Find where the given text appears and provide that cell's center as [X, Y] coordinate. 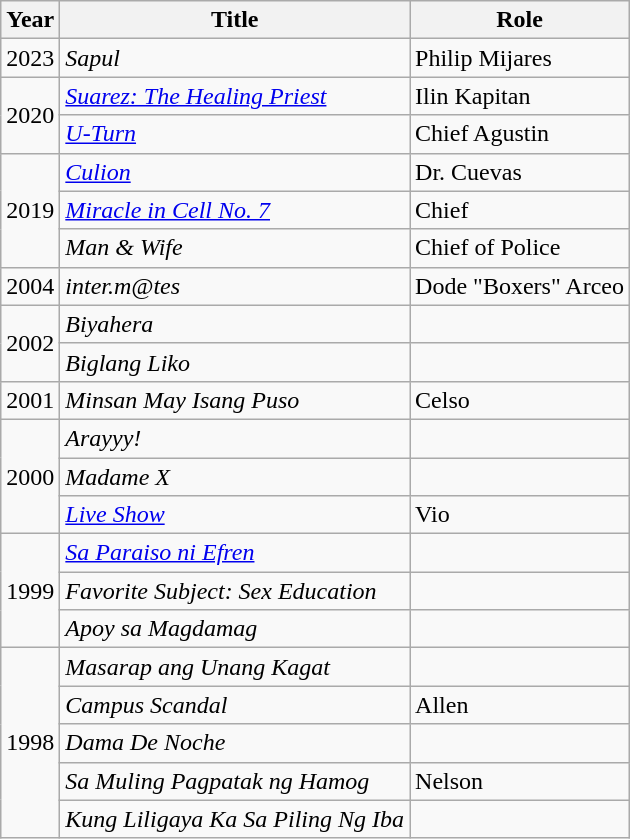
Campus Scandal [235, 705]
Role [520, 20]
Miracle in Cell No. 7 [235, 210]
Suarez: The Healing Priest [235, 96]
Dama De Noche [235, 743]
Celso [520, 400]
Allen [520, 705]
2004 [30, 286]
Culion [235, 172]
2020 [30, 115]
1998 [30, 743]
Biyahera [235, 324]
Sa Muling Pagpatak ng Hamog [235, 781]
Dode "Boxers" Arceo [520, 286]
Minsan May Isang Puso [235, 400]
2023 [30, 58]
2001 [30, 400]
Chief [520, 210]
inter.m@tes [235, 286]
Madame X [235, 477]
2000 [30, 476]
Ilin Kapitan [520, 96]
Live Show [235, 515]
Philip Mijares [520, 58]
Arayyy! [235, 438]
Kung Liligaya Ka Sa Piling Ng Iba [235, 819]
Biglang Liko [235, 362]
Chief Agustin [520, 134]
Dr. Cuevas [520, 172]
Masarap ang Unang Kagat [235, 667]
Year [30, 20]
Vio [520, 515]
Apoy sa Magdamag [235, 629]
Sa Paraiso ni Efren [235, 553]
2002 [30, 343]
1999 [30, 591]
Man & Wife [235, 248]
Title [235, 20]
2019 [30, 210]
Sapul [235, 58]
Chief of Police [520, 248]
Favorite Subject: Sex Education [235, 591]
Nelson [520, 781]
U-Turn [235, 134]
